Find where the given text appears and provide that cell's center as [x, y] coordinate. 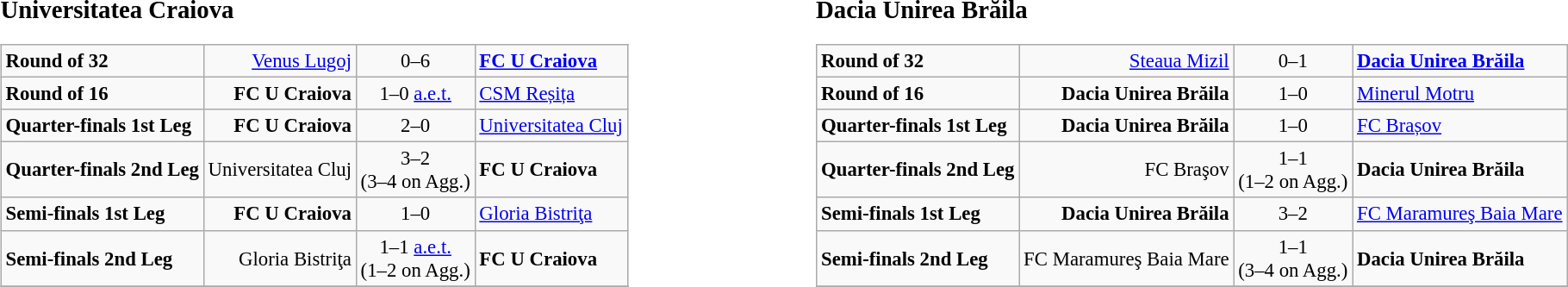
0–1 [1293, 61]
FC Braşov [1127, 171]
3–2 (3–4 on Agg.) [415, 171]
2–0 [415, 126]
Minerul Motru [1459, 94]
FC Brașov [1459, 126]
3–2 [1293, 214]
Steaua Mizil [1127, 61]
CSM Reșița [551, 94]
1–1 a.e.t. (1–2 on Agg.) [415, 259]
1–1 (1–2 on Agg.) [1293, 171]
1–1 (3–4 on Agg.) [1293, 259]
0–6 [415, 61]
1–0 a.e.t. [415, 94]
Venus Lugoj [279, 61]
